Scan for the cell matching the given text and deliver its [X, Y] coordinate at center. 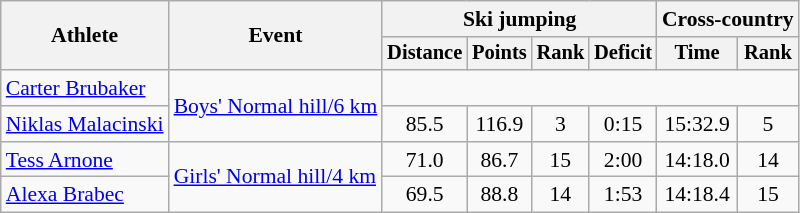
69.5 [424, 195]
71.0 [424, 160]
3 [561, 124]
116.9 [499, 124]
Cross-country [728, 19]
Boys' Normal hill/6 km [276, 106]
Event [276, 36]
Distance [424, 54]
Niklas Malacinski [85, 124]
88.8 [499, 195]
15:32.9 [697, 124]
Alexa Brabec [85, 195]
2:00 [623, 160]
14:18.0 [697, 160]
5 [768, 124]
Tess Arnone [85, 160]
Carter Brubaker [85, 88]
Deficit [623, 54]
Girls' Normal hill/4 km [276, 178]
Athlete [85, 36]
Ski jumping [520, 19]
1:53 [623, 195]
86.7 [499, 160]
Points [499, 54]
14:18.4 [697, 195]
0:15 [623, 124]
85.5 [424, 124]
Time [697, 54]
